Provide the (X, Y) coordinate of the cell's center where the given text is located.  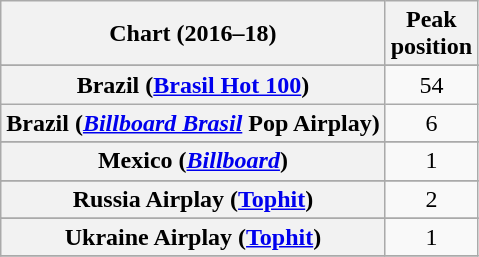
Ukraine Airplay (Tophit) (193, 237)
Mexico (Billboard) (193, 161)
Russia Airplay (Tophit) (193, 199)
2 (431, 199)
Brazil (Billboard Brasil Pop Airplay) (193, 123)
Peak position (431, 34)
6 (431, 123)
54 (431, 85)
Brazil (Brasil Hot 100) (193, 85)
Chart (2016–18) (193, 34)
